Search for the cell housing the specified text and yield its [X, Y] center coordinate. 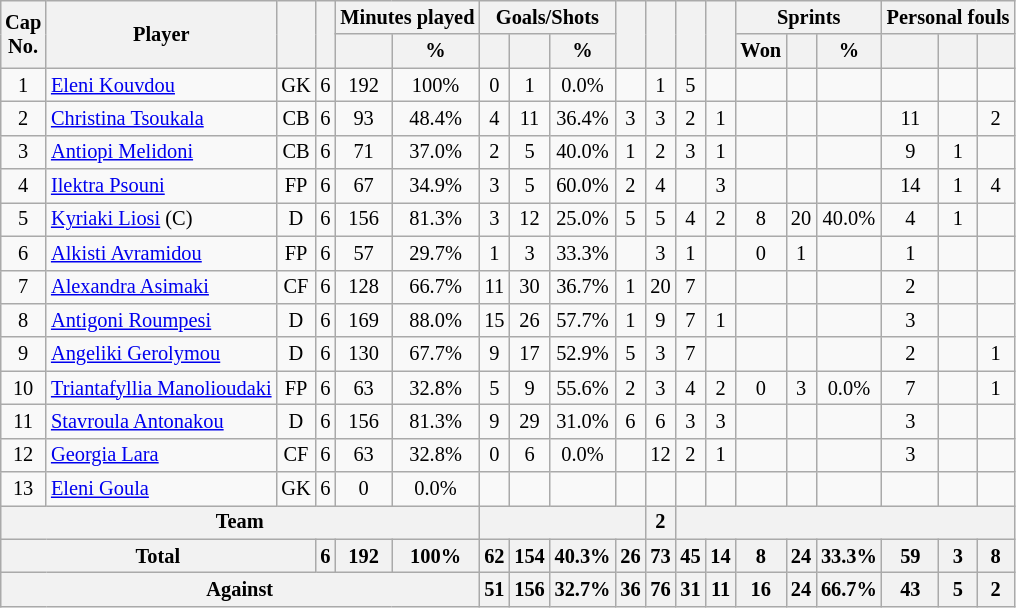
93 [363, 118]
Team [240, 522]
Georgia Lara [161, 455]
57.7% [583, 320]
36 [630, 589]
17 [529, 354]
128 [363, 287]
36.4% [583, 118]
51 [494, 589]
67 [363, 186]
Alexandra Asimaki [161, 287]
67.7% [436, 354]
29.7% [436, 253]
55.6% [583, 388]
32.7% [583, 589]
Goals/Shots [547, 17]
CapNo. [23, 34]
37.0% [436, 152]
Sprints [809, 17]
10 [23, 388]
154 [529, 556]
29 [529, 421]
Antigoni Roumpesi [161, 320]
36.7% [583, 287]
60.0% [583, 186]
30 [529, 287]
88.0% [436, 320]
169 [363, 320]
Eleni Kouvdou [161, 85]
34.9% [436, 186]
73 [660, 556]
Antiopi Melidoni [161, 152]
Against [240, 589]
16 [761, 589]
Christina Tsoukala [161, 118]
48.4% [436, 118]
Eleni Goula [161, 489]
Player [161, 34]
31 [690, 589]
Minutes played [407, 17]
40.3% [583, 556]
Stavroula Antonakou [161, 421]
Angeliki Gerolymou [161, 354]
Alkisti Avramidou [161, 253]
Triantafyllia Manolioudaki [161, 388]
52.9% [583, 354]
59 [910, 556]
Total [158, 556]
130 [363, 354]
15 [494, 320]
Personal fouls [948, 17]
43 [910, 589]
62 [494, 556]
Kyriaki Liosi (C) [161, 219]
45 [690, 556]
13 [23, 489]
31.0% [583, 421]
Won [761, 51]
25.0% [583, 219]
71 [363, 152]
76 [660, 589]
Ilektra Psouni [161, 186]
57 [363, 253]
